Scan for the cell matching the given text and deliver its (x, y) coordinate at center. 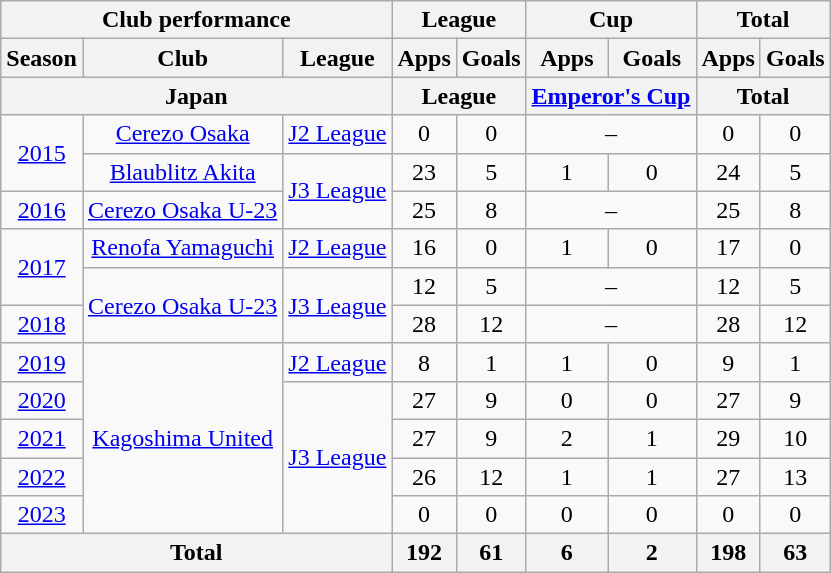
Blaublitz Akita (182, 172)
26 (424, 477)
61 (491, 553)
192 (424, 553)
Renofa Yamaguchi (182, 248)
Club (182, 58)
16 (424, 248)
2018 (42, 324)
2021 (42, 438)
2017 (42, 267)
Season (42, 58)
2016 (42, 210)
Cerezo Osaka (182, 134)
17 (728, 248)
2020 (42, 400)
Japan (196, 96)
2015 (42, 153)
Club performance (196, 20)
Emperor's Cup (611, 96)
198 (728, 553)
10 (795, 438)
6 (567, 553)
Kagoshima United (182, 438)
2022 (42, 477)
13 (795, 477)
Cup (611, 20)
23 (424, 172)
24 (728, 172)
29 (728, 438)
63 (795, 553)
2019 (42, 362)
2023 (42, 515)
